Provide the (X, Y) coordinate of the cell's center where the given text is located.  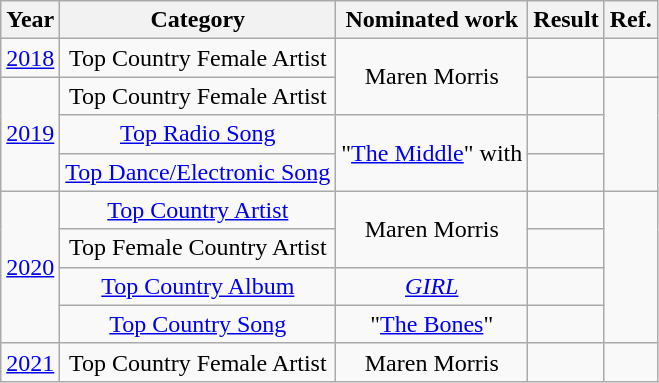
"The Middle" with (432, 153)
GIRL (432, 286)
"The Bones" (432, 324)
Top Female Country Artist (198, 248)
Ref. (630, 20)
2020 (30, 267)
Top Country Artist (198, 210)
2018 (30, 58)
Top Country Album (198, 286)
Top Dance/Electronic Song (198, 172)
2021 (30, 362)
Year (30, 20)
Nominated work (432, 20)
Top Radio Song (198, 134)
2019 (30, 134)
Top Country Song (198, 324)
Category (198, 20)
Result (566, 20)
